Pinpoint the cell where the given text exists, returning its (x, y) midpoint coordinate. 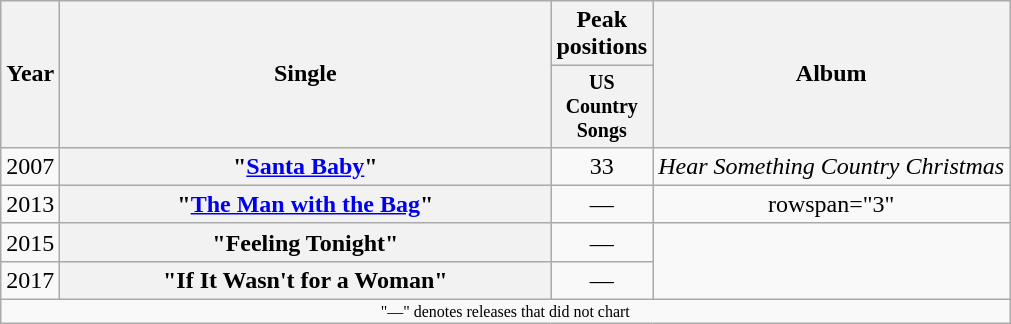
Year (30, 74)
"Feeling Tonight" (306, 242)
Album (832, 74)
"The Man with the Bag" (306, 204)
Peak positions (602, 34)
Single (306, 74)
"—" denotes releases that did not chart (506, 312)
33 (602, 166)
rowspan="3" (832, 204)
"Santa Baby" (306, 166)
2017 (30, 280)
Hear Something Country Christmas (832, 166)
2007 (30, 166)
2013 (30, 204)
"If It Wasn't for a Woman" (306, 280)
2015 (30, 242)
US Country Songs (602, 106)
